Provide the (X, Y) coordinate of the cell's center where the given text is located.  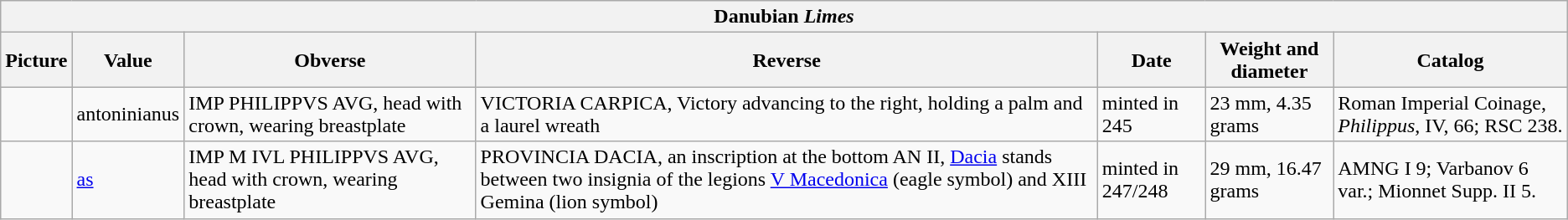
Danubian Limes (784, 17)
IMP PHILIPPVS AVG, head with crown, wearing breastplate (330, 114)
Reverse (787, 60)
Picture (37, 60)
Catalog (1451, 60)
VICTORIA CARPICA, Victory advancing to the right, holding a palm and a laurel wreath (787, 114)
Value (128, 60)
Roman Imperial Coinage, Philippus, IV, 66; RSC 238. (1451, 114)
Weight and diameter (1270, 60)
IMP M IVL PHILIPPVS AVG, head with crown, wearing breastplate (330, 180)
as (128, 180)
antoninianus (128, 114)
Obverse (330, 60)
Date (1151, 60)
29 mm, 16.47 grams (1270, 180)
AMNG I 9; Varbanov 6 var.; Mionnet Supp. II 5. (1451, 180)
23 mm, 4.35 grams (1270, 114)
minted in 247/248 (1151, 180)
minted in 245 (1151, 114)
